Capture the cell that displays the provided text and extract its [x, y] central coordinate. 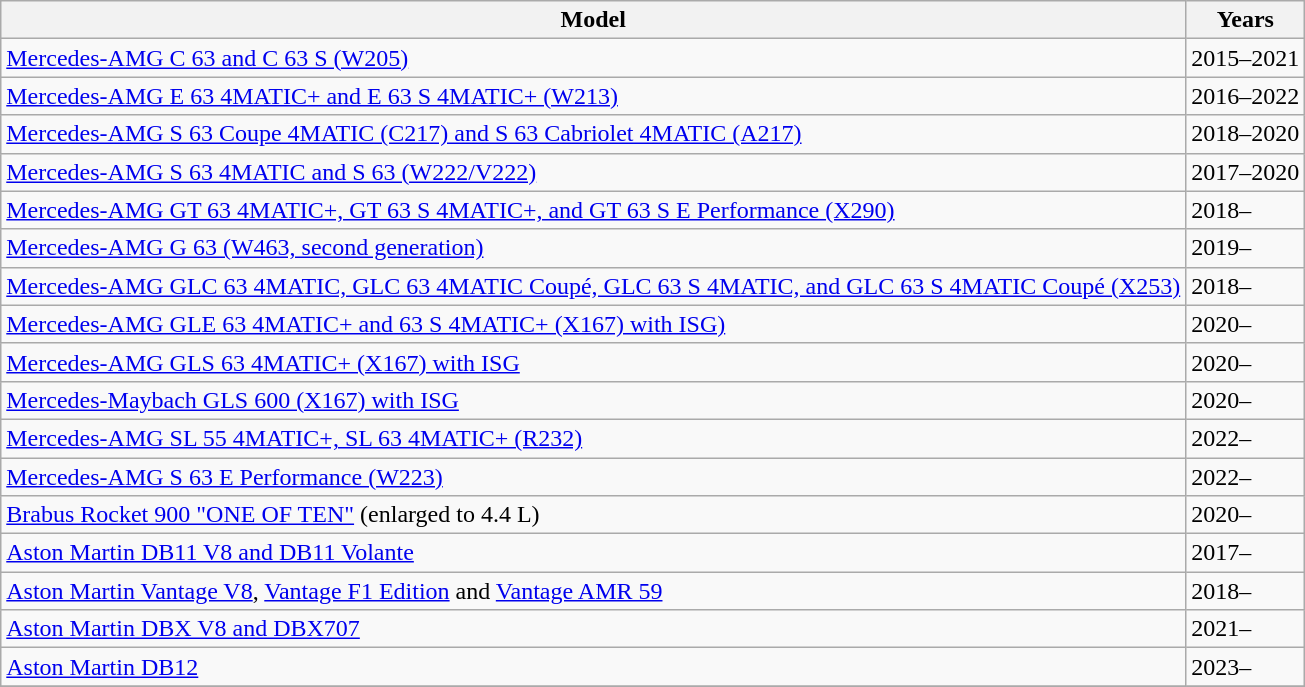
Mercedes-AMG S 63 E Performance (W223) [594, 477]
Mercedes-AMG GLS 63 4MATIC+ (X167) with ISG [594, 362]
2015–2021 [1246, 58]
2016–2022 [1246, 96]
Mercedes-AMG GLC 63 4MATIC, GLC 63 4MATIC Coupé, GLC 63 S 4MATIC, and GLC 63 S 4MATIC Coupé (X253) [594, 286]
Aston Martin DB12 [594, 667]
Mercedes-AMG GT 63 4MATIC+, GT 63 S 4MATIC+, and GT 63 S E Performance (X290) [594, 210]
2023– [1246, 667]
Mercedes-AMG E 63 4MATIC+ and E 63 S 4MATIC+ (W213) [594, 96]
Mercedes-AMG SL 55 4MATIC+, SL 63 4MATIC+ (R232) [594, 438]
Mercedes-Maybach GLS 600 (X167) with ISG [594, 400]
2019– [1246, 248]
2017– [1246, 553]
2021– [1246, 629]
Aston Martin DBX V8 and DBX707 [594, 629]
Mercedes-AMG S 63 4MATIC and S 63 (W222/V222) [594, 172]
Brabus Rocket 900 "ONE OF TEN" (enlarged to 4.4 L) [594, 515]
2017–2020 [1246, 172]
Aston Martin Vantage V8, Vantage F1 Edition and Vantage AMR 59 [594, 591]
Aston Martin DB11 V8 and DB11 Volante [594, 553]
2018–2020 [1246, 134]
Mercedes-AMG S 63 Coupe 4MATIC (C217) and S 63 Cabriolet 4MATIC (A217) [594, 134]
Mercedes-AMG GLE 63 4MATIC+ and 63 S 4MATIC+ (X167) with ISG) [594, 324]
Mercedes-AMG G 63 (W463, second generation) [594, 248]
Model [594, 20]
Years [1246, 20]
Mercedes-AMG C 63 and C 63 S (W205) [594, 58]
